Provide the (X, Y) coordinate of the cell's center where the given text is located.  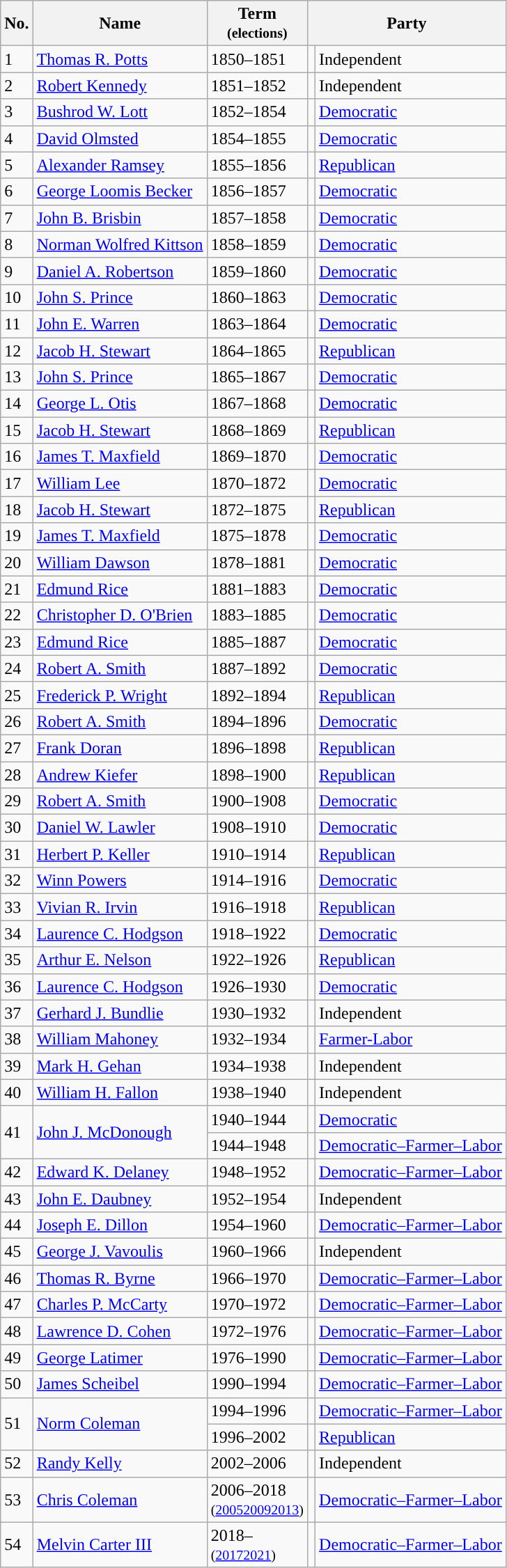
34 (17, 934)
Term(elections) (257, 24)
4 (17, 139)
27 (17, 748)
William Dawson (120, 563)
Charles P. McCarty (120, 1305)
51 (17, 1424)
23 (17, 642)
1960–1966 (257, 1252)
5 (17, 165)
1916–1918 (257, 907)
2018–(20172021) (257, 1544)
17 (17, 483)
1932–1934 (257, 1040)
1859–1860 (257, 271)
1878–1881 (257, 563)
1900–1908 (257, 801)
44 (17, 1225)
Alexander Ramsey (120, 165)
1966–1970 (257, 1278)
49 (17, 1358)
Mark H. Gehan (120, 1066)
George L. Otis (120, 404)
Lawrence D. Cohen (120, 1331)
15 (17, 430)
George Loomis Becker (120, 191)
22 (17, 616)
Thomas R. Byrne (120, 1278)
Robert Kennedy (120, 86)
41 (17, 1132)
John E. Daubney (120, 1198)
Frank Doran (120, 748)
28 (17, 775)
1952–1954 (257, 1198)
52 (17, 1464)
30 (17, 828)
1914–1916 (257, 881)
37 (17, 1013)
Randy Kelly (120, 1464)
William Mahoney (120, 1040)
Joseph E. Dillon (120, 1225)
1875–1878 (257, 536)
2002–2006 (257, 1464)
Gerhard J. Bundlie (120, 1013)
Andrew Kiefer (120, 775)
45 (17, 1252)
Winn Powers (120, 881)
16 (17, 457)
1863–1864 (257, 324)
26 (17, 721)
35 (17, 960)
1883–1885 (257, 616)
Daniel A. Robertson (120, 271)
24 (17, 668)
38 (17, 1040)
40 (17, 1092)
James Scheibel (120, 1384)
14 (17, 404)
Arthur E. Nelson (120, 960)
20 (17, 563)
1954–1960 (257, 1225)
8 (17, 244)
29 (17, 801)
1869–1870 (257, 457)
1852–1854 (257, 112)
13 (17, 377)
9 (17, 271)
1918–1922 (257, 934)
19 (17, 536)
1864–1865 (257, 350)
1894–1896 (257, 721)
Christopher D. O'Brien (120, 616)
George J. Vavoulis (120, 1252)
1990–1994 (257, 1384)
George Latimer (120, 1358)
31 (17, 854)
6 (17, 191)
1994–1996 (257, 1411)
Farmer-Labor (411, 1040)
1976–1990 (257, 1358)
1881–1883 (257, 589)
1851–1852 (257, 86)
10 (17, 297)
John B. Brisbin (120, 218)
1854–1855 (257, 139)
1970–1972 (257, 1305)
1940–1944 (257, 1119)
21 (17, 589)
William H. Fallon (120, 1092)
1896–1898 (257, 748)
1934–1938 (257, 1066)
William Lee (120, 483)
1850–1851 (257, 59)
1860–1863 (257, 297)
Frederick P. Wright (120, 695)
Bushrod W. Lott (120, 112)
1938–1940 (257, 1092)
1922–1926 (257, 960)
36 (17, 987)
1908–1910 (257, 828)
53 (17, 1500)
1867–1868 (257, 404)
1865–1867 (257, 377)
42 (17, 1172)
48 (17, 1331)
7 (17, 218)
John J. McDonough (120, 1132)
18 (17, 510)
1868–1869 (257, 430)
25 (17, 695)
33 (17, 907)
Edward K. Delaney (120, 1172)
1944–1948 (257, 1145)
1898–1900 (257, 775)
Thomas R. Potts (120, 59)
1858–1859 (257, 244)
1948–1952 (257, 1172)
1856–1857 (257, 191)
Melvin Carter III (120, 1544)
2 (17, 86)
54 (17, 1544)
1 (17, 59)
Norm Coleman (120, 1424)
32 (17, 881)
Chris Coleman (120, 1500)
39 (17, 1066)
Daniel W. Lawler (120, 828)
47 (17, 1305)
2006–2018 (200520092013) (257, 1500)
1855–1856 (257, 165)
Norman Wolfred Kittson (120, 244)
11 (17, 324)
1857–1858 (257, 218)
Vivian R. Irvin (120, 907)
1972–1976 (257, 1331)
Name (120, 24)
1872–1875 (257, 510)
1996–2002 (257, 1437)
1910–1914 (257, 854)
David Olmsted (120, 139)
No. (17, 24)
1930–1932 (257, 1013)
Herbert P. Keller (120, 854)
1885–1887 (257, 642)
Party (407, 24)
50 (17, 1384)
1892–1894 (257, 695)
3 (17, 112)
12 (17, 350)
1870–1872 (257, 483)
46 (17, 1278)
John E. Warren (120, 324)
1926–1930 (257, 987)
1887–1892 (257, 668)
43 (17, 1198)
